Detect which cell encompasses the target text, then output its (X, Y) center coordinate. 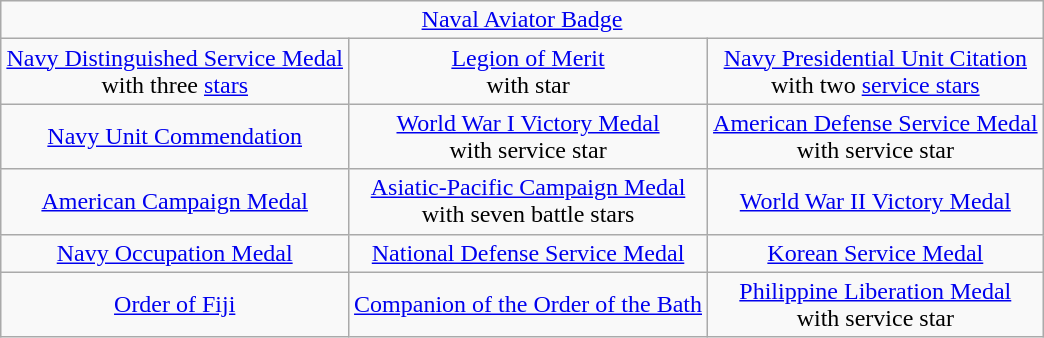
Order of Fiji (175, 304)
Navy Distinguished Service Medal with three stars (175, 72)
Asiatic-Pacific Campaign Medal with seven battle stars (528, 202)
National Defense Service Medal (528, 253)
Companion of the Order of the Bath (528, 304)
Navy Unit Commendation (175, 136)
American Campaign Medal (175, 202)
World War I Victory Medal with service star (528, 136)
World War II Victory Medal (876, 202)
Navy Presidential Unit Citation with two service stars (876, 72)
Korean Service Medal (876, 253)
Philippine Liberation Medal with service star (876, 304)
Naval Aviator Badge (522, 20)
Navy Occupation Medal (175, 253)
American Defense Service Medal with service star (876, 136)
Legion of Merit with star (528, 72)
